Determine the (X, Y) coordinate at the center of the cell enclosing the given text.  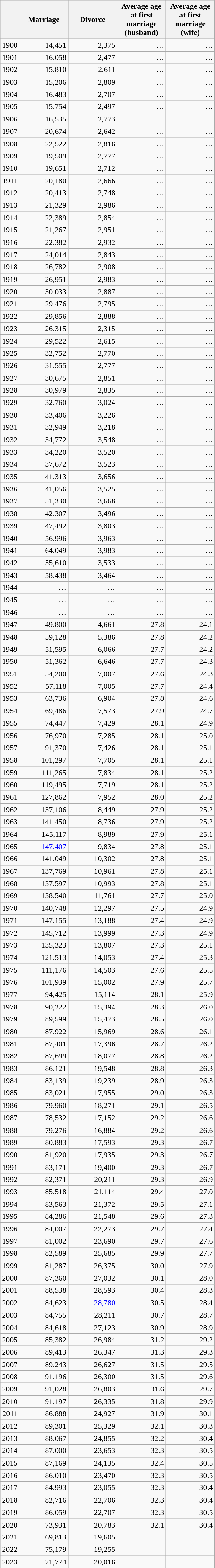
2,843 (92, 255)
1950 (10, 662)
1983 (10, 1068)
Divorce (92, 19)
19,400 (92, 1167)
29.0 (142, 1093)
2,888 (92, 316)
1990 (10, 1155)
1952 (10, 686)
24.6 (190, 698)
75,179 (44, 1549)
1967 (10, 871)
1976 (10, 982)
1949 (10, 649)
1954 (10, 711)
11,761 (92, 896)
87,401 (44, 1044)
87,699 (44, 1056)
140,748 (44, 908)
2012 (10, 1426)
1964 (10, 834)
3,024 (92, 403)
15,810 (44, 70)
111,176 (44, 970)
1987 (10, 1118)
14,451 (44, 45)
2,375 (92, 45)
127,862 (44, 797)
41,313 (44, 477)
2020 (10, 1525)
18,271 (92, 1105)
1953 (10, 698)
30.0 (142, 1266)
29,476 (44, 304)
1959 (10, 773)
2006 (10, 1352)
21,329 (44, 205)
83,139 (44, 1081)
78,532 (44, 1118)
28.5 (142, 1019)
7,429 (92, 723)
1909 (10, 156)
59,128 (44, 637)
22,707 (92, 1512)
7,573 (92, 711)
79,960 (44, 1105)
2017 (10, 1488)
2021 (10, 1537)
119,495 (44, 785)
7,285 (92, 735)
1939 (10, 526)
1999 (10, 1266)
94,425 (44, 995)
13,807 (92, 945)
7,007 (92, 674)
34,772 (44, 440)
30,979 (44, 390)
1910 (10, 168)
1918 (10, 267)
28.6 (142, 1032)
15,002 (92, 982)
22,273 (92, 1229)
23,653 (92, 1451)
1903 (10, 82)
30.9 (142, 1327)
26,984 (92, 1340)
1948 (10, 637)
1951 (10, 674)
84,623 (44, 1303)
1919 (10, 279)
2,795 (92, 304)
1901 (10, 57)
41,056 (44, 489)
1955 (10, 723)
1980 (10, 1032)
19,605 (92, 1537)
90,222 (44, 1007)
8,736 (92, 822)
1985 (10, 1093)
1944 (10, 588)
26,951 (44, 279)
1970 (10, 908)
1942 (10, 563)
26,782 (44, 267)
25.5 (190, 970)
3,226 (92, 415)
1928 (10, 390)
Average age at first marriage (husband) (142, 19)
32,752 (44, 353)
2008 (10, 1377)
87,922 (44, 1032)
31.2 (142, 1340)
84,007 (44, 1229)
82,371 (44, 1180)
1936 (10, 489)
30.7 (142, 1315)
15,114 (92, 995)
19,651 (44, 168)
1975 (10, 970)
2023 (10, 1562)
1984 (10, 1081)
24.7 (190, 711)
1966 (10, 859)
63,736 (44, 698)
27.0 (190, 1192)
1971 (10, 920)
2,315 (92, 329)
28,593 (92, 1290)
25.7 (190, 982)
1920 (10, 292)
1925 (10, 353)
1974 (10, 957)
17,935 (92, 1155)
1904 (10, 94)
17,396 (92, 1044)
2,908 (92, 267)
87,000 (44, 1451)
24,014 (44, 255)
15,206 (44, 82)
3,496 (92, 513)
2022 (10, 1549)
1930 (10, 415)
32,949 (44, 427)
1921 (10, 304)
Marriage (44, 19)
37,672 (44, 464)
84,993 (44, 1488)
26.1 (190, 1032)
2001 (10, 1290)
3,520 (92, 452)
3,548 (92, 440)
7,834 (92, 773)
25.9 (190, 995)
1931 (10, 427)
3,523 (92, 464)
31.8 (142, 1401)
21,548 (92, 1216)
2009 (10, 1389)
83,171 (44, 1167)
22,382 (44, 242)
24.4 (190, 686)
1997 (10, 1241)
27,032 (92, 1278)
71,774 (44, 1562)
76,970 (44, 735)
22,706 (92, 1500)
26,627 (92, 1364)
28,780 (92, 1303)
6,646 (92, 662)
21,372 (92, 1204)
30,033 (44, 292)
20,211 (92, 1180)
2013 (10, 1438)
3,533 (92, 563)
121,513 (44, 957)
19,239 (92, 1081)
64,049 (44, 550)
1907 (10, 131)
1992 (10, 1180)
1922 (10, 316)
1926 (10, 365)
1972 (10, 933)
1994 (10, 1204)
7,426 (92, 748)
138,540 (44, 896)
28,211 (92, 1315)
1923 (10, 329)
2,707 (92, 94)
1982 (10, 1056)
86,010 (44, 1475)
2,611 (92, 70)
147,407 (44, 847)
1905 (10, 107)
2000 (10, 1278)
2011 (10, 1414)
55,610 (44, 563)
1969 (10, 896)
31.6 (142, 1389)
16,483 (44, 94)
34,220 (44, 452)
13,999 (92, 933)
73,931 (44, 1525)
1996 (10, 1229)
1913 (10, 205)
51,595 (44, 649)
1900 (10, 45)
2,835 (92, 390)
1947 (10, 625)
21,114 (92, 1192)
137,106 (44, 810)
1986 (10, 1105)
141,450 (44, 822)
33,406 (44, 415)
18,077 (92, 1056)
56,996 (44, 538)
1968 (10, 883)
1943 (10, 575)
2,887 (92, 292)
2,986 (92, 205)
135,323 (44, 945)
27.1 (190, 1204)
31.3 (142, 1352)
1915 (10, 230)
137,769 (44, 871)
23,470 (92, 1475)
22,522 (44, 144)
2014 (10, 1451)
1940 (10, 538)
26,803 (92, 1389)
21,267 (44, 230)
82,589 (44, 1253)
1927 (10, 378)
85,518 (44, 1192)
10,993 (92, 883)
1934 (10, 464)
3,218 (92, 427)
91,197 (44, 1401)
2,983 (92, 279)
20,180 (44, 180)
42,307 (44, 513)
54,200 (44, 674)
26,315 (44, 329)
1977 (10, 995)
79,276 (44, 1130)
69,813 (44, 1537)
20,674 (44, 131)
3,656 (92, 477)
17,152 (92, 1118)
1933 (10, 452)
20,783 (92, 1525)
8,449 (92, 810)
1960 (10, 785)
145,712 (44, 933)
2016 (10, 1475)
1935 (10, 477)
101,297 (44, 760)
89,301 (44, 1426)
89,599 (44, 1019)
29.1 (142, 1105)
3,983 (92, 550)
31,555 (44, 365)
7,005 (92, 686)
1929 (10, 403)
26,335 (92, 1401)
1916 (10, 242)
3,963 (92, 538)
1961 (10, 797)
84,286 (44, 1216)
16,058 (44, 57)
26,300 (92, 1377)
1989 (10, 1142)
83,563 (44, 1204)
3,464 (92, 575)
69,486 (44, 711)
51,330 (44, 501)
2003 (10, 1315)
1993 (10, 1192)
24,855 (92, 1438)
6,066 (92, 649)
31.9 (142, 1414)
17,955 (92, 1093)
86,888 (44, 1414)
19,548 (92, 1068)
26.9 (190, 1180)
2,773 (92, 119)
87,169 (44, 1463)
16,884 (92, 1130)
29,856 (44, 316)
1945 (10, 600)
Average age at first marriage (wife) (190, 19)
30.3 (190, 1426)
22,389 (44, 218)
1979 (10, 1019)
1978 (10, 1007)
1902 (10, 70)
1932 (10, 440)
1981 (10, 1044)
1908 (10, 144)
1991 (10, 1167)
83,021 (44, 1093)
2,712 (92, 168)
25,329 (92, 1426)
1946 (10, 612)
101,939 (44, 982)
15,473 (92, 1019)
28.4 (190, 1303)
27,123 (92, 1327)
51,362 (44, 662)
16,535 (44, 119)
2,615 (92, 341)
26.5 (190, 1105)
2018 (10, 1500)
9,834 (92, 847)
91,028 (44, 1389)
29,522 (44, 341)
24,927 (92, 1414)
49,800 (44, 625)
15,754 (44, 107)
14,503 (92, 970)
85,382 (44, 1340)
20,016 (92, 1562)
2019 (10, 1512)
8,989 (92, 834)
57,118 (44, 686)
1917 (10, 255)
24,135 (92, 1463)
1937 (10, 501)
86,059 (44, 1512)
88,538 (44, 1290)
81,002 (44, 1241)
17,593 (92, 1142)
80,883 (44, 1142)
2007 (10, 1364)
3,525 (92, 489)
4,661 (92, 625)
2,951 (92, 230)
12,297 (92, 908)
1911 (10, 180)
3,803 (92, 526)
2002 (10, 1303)
82,716 (44, 1500)
20,413 (44, 193)
2,477 (92, 57)
2010 (10, 1401)
7,719 (92, 785)
1912 (10, 193)
2,770 (92, 353)
137,597 (44, 883)
26,347 (92, 1352)
2,642 (92, 131)
86,121 (44, 1068)
15,969 (92, 1032)
15,394 (92, 1007)
26,375 (92, 1266)
13,188 (92, 920)
1957 (10, 748)
58,438 (44, 575)
1995 (10, 1216)
89,413 (44, 1352)
141,049 (44, 859)
81,920 (44, 1155)
1965 (10, 847)
1938 (10, 513)
25.3 (190, 957)
2,748 (92, 193)
14,053 (92, 957)
7,705 (92, 760)
2,666 (92, 180)
47,492 (44, 526)
1962 (10, 810)
5,386 (92, 637)
3,668 (92, 501)
10,302 (92, 859)
2,497 (92, 107)
84,618 (44, 1327)
1924 (10, 341)
29.4 (142, 1192)
2004 (10, 1327)
24.1 (190, 625)
32.4 (142, 1463)
23,690 (92, 1241)
2,809 (92, 82)
147,155 (44, 920)
87,360 (44, 1278)
145,117 (44, 834)
27.5 (142, 908)
1988 (10, 1130)
1941 (10, 550)
32.2 (142, 1438)
7,952 (92, 797)
1963 (10, 822)
74,447 (44, 723)
84,755 (44, 1315)
2,854 (92, 218)
1998 (10, 1253)
23,055 (92, 1488)
1958 (10, 760)
25,685 (92, 1253)
2,932 (92, 242)
88,067 (44, 1438)
32,760 (44, 403)
19,509 (44, 156)
6,904 (92, 698)
1914 (10, 218)
91,370 (44, 748)
1906 (10, 119)
2015 (10, 1463)
19,255 (92, 1549)
1973 (10, 945)
10,961 (92, 871)
2,816 (92, 144)
89,243 (44, 1364)
91,196 (44, 1377)
1956 (10, 735)
30,675 (44, 378)
81,287 (44, 1266)
2,851 (92, 378)
111,265 (44, 773)
2005 (10, 1340)
